For the text-containing cell, return its midpoint in [x, y] coordinate format. 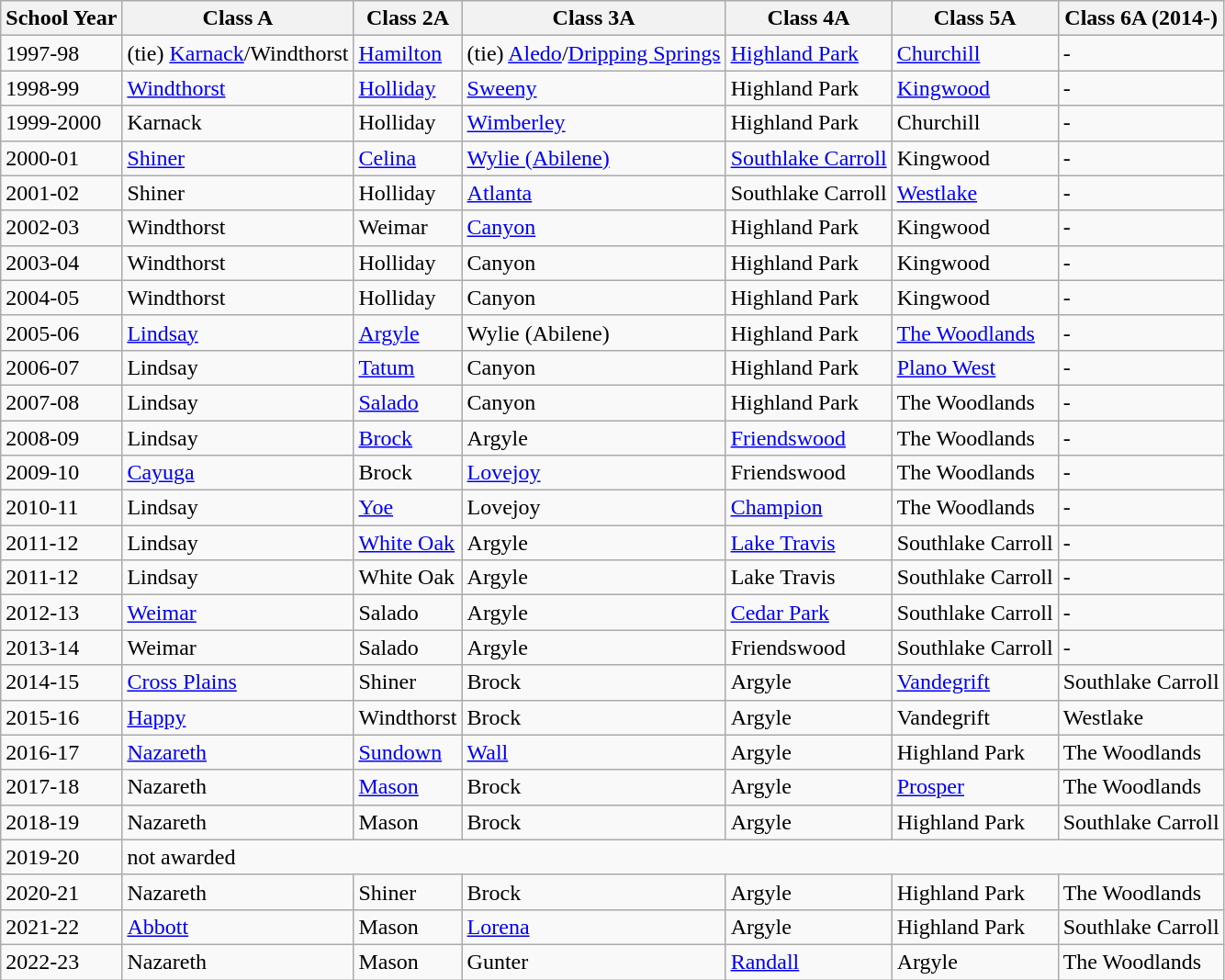
Wimberley [593, 123]
2006-07 [62, 367]
Wall [593, 752]
2003-04 [62, 263]
2007-08 [62, 402]
Plano West [975, 367]
Gunter [593, 962]
2022-23 [62, 962]
2019-20 [62, 857]
2001-02 [62, 193]
not awarded [673, 857]
Celina [408, 158]
Yoe [408, 508]
2008-09 [62, 438]
Cedar Park [808, 613]
Randall [808, 962]
Abbott [238, 927]
Cross Plains [238, 682]
2016-17 [62, 752]
2014-15 [62, 682]
Sundown [408, 752]
Lorena [593, 927]
2018-19 [62, 822]
Hamilton [408, 53]
Class 6A (2014-) [1141, 18]
2002-03 [62, 228]
1999-2000 [62, 123]
Class A [238, 18]
2021-22 [62, 927]
2015-16 [62, 717]
Class 2A [408, 18]
2013-14 [62, 648]
2017-18 [62, 787]
1998-99 [62, 88]
2020-21 [62, 892]
Cayuga [238, 473]
2009-10 [62, 473]
Tatum [408, 367]
2005-06 [62, 332]
(tie) Karnack/Windthorst [238, 53]
2010-11 [62, 508]
Class 4A [808, 18]
Karnack [238, 123]
2012-13 [62, 613]
Atlanta [593, 193]
Class 3A [593, 18]
Prosper [975, 787]
2004-05 [62, 298]
Happy [238, 717]
Class 5A [975, 18]
Sweeny [593, 88]
School Year [62, 18]
Champion [808, 508]
(tie) Aledo/Dripping Springs [593, 53]
1997-98 [62, 53]
2000-01 [62, 158]
